Determine the [x, y] coordinate at the center of the cell enclosing the given text.  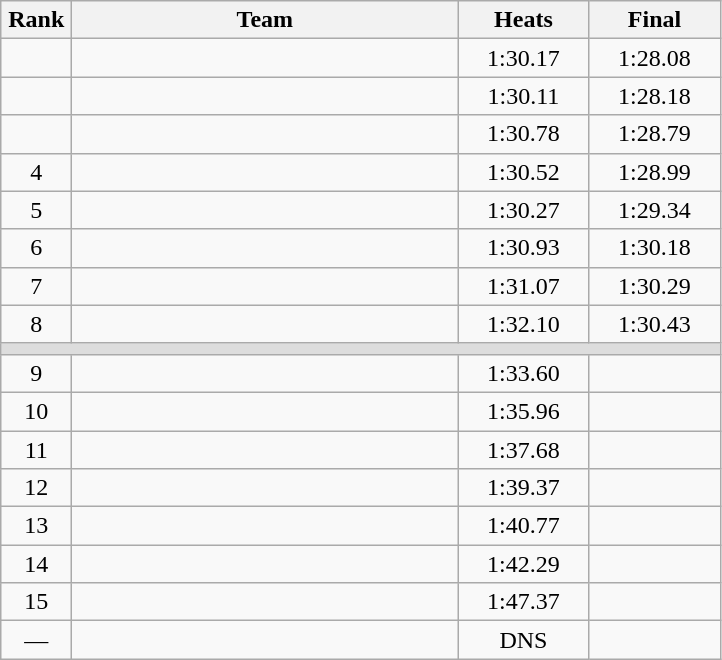
Final [654, 20]
9 [36, 373]
13 [36, 526]
1:30.18 [654, 248]
1:30.52 [524, 172]
Heats [524, 20]
— [36, 640]
1:29.34 [654, 210]
1:47.37 [524, 602]
5 [36, 210]
10 [36, 411]
1:40.77 [524, 526]
1:30.78 [524, 134]
1:30.93 [524, 248]
1:37.68 [524, 449]
4 [36, 172]
1:32.10 [524, 324]
1:39.37 [524, 488]
1:30.11 [524, 96]
1:31.07 [524, 286]
15 [36, 602]
11 [36, 449]
1:33.60 [524, 373]
7 [36, 286]
1:30.27 [524, 210]
8 [36, 324]
1:28.79 [654, 134]
1:30.43 [654, 324]
1:28.18 [654, 96]
1:42.29 [524, 564]
DNS [524, 640]
1:28.99 [654, 172]
1:35.96 [524, 411]
1:30.29 [654, 286]
6 [36, 248]
1:30.17 [524, 58]
12 [36, 488]
Team [265, 20]
14 [36, 564]
Rank [36, 20]
1:28.08 [654, 58]
